Locate the cell with the specified text and output its (X, Y) center coordinate. 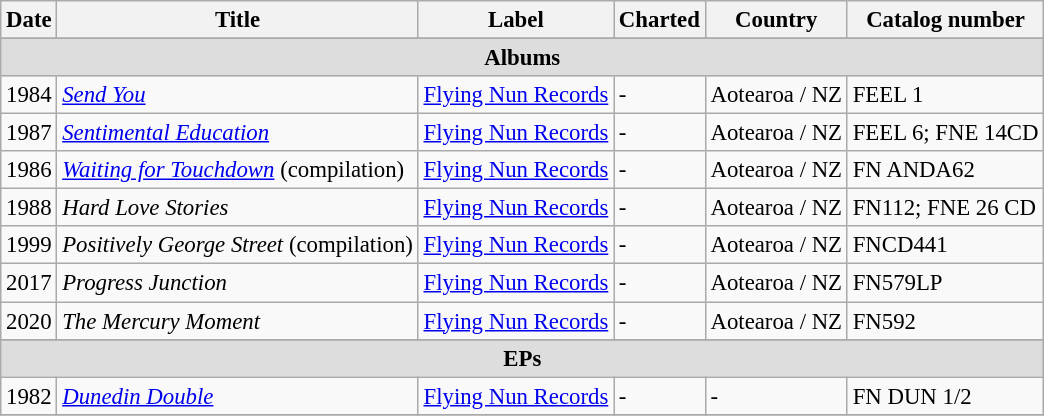
Label (516, 20)
Date (29, 20)
Dunedin Double (238, 396)
FN579LP (945, 283)
FN112; FNE 26 CD (945, 208)
Charted (660, 20)
Catalog number (945, 20)
EPs (522, 358)
1988 (29, 208)
Country (776, 20)
Sentimental Education (238, 133)
1986 (29, 170)
1987 (29, 133)
Positively George Street (compilation) (238, 245)
Progress Junction (238, 283)
1999 (29, 245)
Send You (238, 95)
FEEL 6; FNE 14CD (945, 133)
2020 (29, 321)
FEEL 1 (945, 95)
FN592 (945, 321)
Albums (522, 58)
Hard Love Stories (238, 208)
2017 (29, 283)
Waiting for Touchdown (compilation) (238, 170)
FNCD441 (945, 245)
Title (238, 20)
1984 (29, 95)
The Mercury Moment (238, 321)
FN DUN 1/2 (945, 396)
1982 (29, 396)
FN ANDA62 (945, 170)
